Return [X, Y] of the center of cell containing provided text 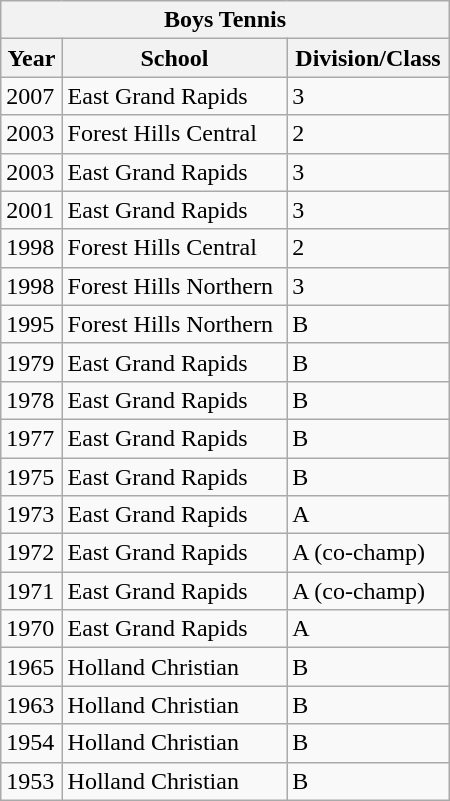
1953 [32, 781]
1975 [32, 477]
2001 [32, 210]
1963 [32, 705]
1979 [32, 362]
1978 [32, 400]
1965 [32, 667]
Division/Class [368, 58]
1970 [32, 629]
1995 [32, 324]
Year [32, 58]
2007 [32, 96]
Boys Tennis [225, 20]
1973 [32, 515]
1977 [32, 438]
1971 [32, 591]
1972 [32, 553]
School [174, 58]
1954 [32, 743]
